For the text-containing cell, return its midpoint in (X, Y) coordinate format. 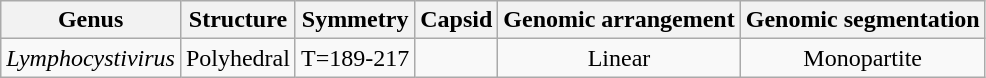
T=189-217 (354, 58)
Capsid (456, 20)
Linear (619, 58)
Genomic segmentation (862, 20)
Lymphocystivirus (91, 58)
Structure (238, 20)
Genus (91, 20)
Polyhedral (238, 58)
Symmetry (354, 20)
Genomic arrangement (619, 20)
Monopartite (862, 58)
